Pinpoint the cell where the given text exists, returning its (X, Y) midpoint coordinate. 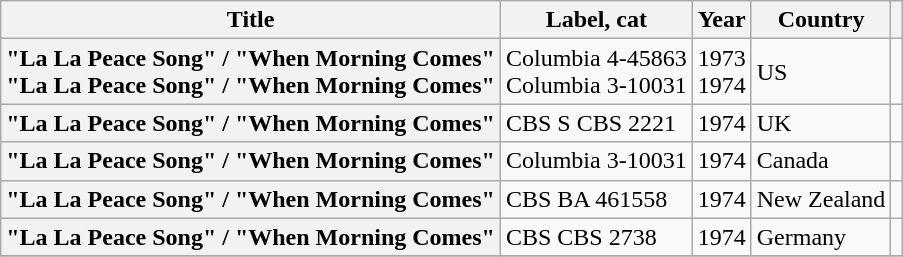
Country (821, 20)
New Zealand (821, 199)
"La La Peace Song" / "When Morning Comes""La La Peace Song" / "When Morning Comes" (251, 72)
Canada (821, 161)
Year (722, 20)
Title (251, 20)
CBS BA 461558 (596, 199)
CBS S CBS 2221 (596, 123)
Columbia 4-45863Columbia 3-10031 (596, 72)
Label, cat (596, 20)
CBS CBS 2738 (596, 237)
UK (821, 123)
19731974 (722, 72)
Columbia 3-10031 (596, 161)
Germany (821, 237)
US (821, 72)
